Provide the [X, Y] coordinate of the cell's center where the given text is located.  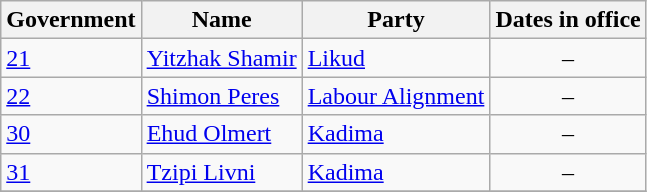
Likud [396, 58]
Party [396, 20]
Yitzhak Shamir [222, 58]
31 [71, 172]
Dates in office [568, 20]
Name [222, 20]
Labour Alignment [396, 96]
Shimon Peres [222, 96]
Tzipi Livni [222, 172]
21 [71, 58]
Government [71, 20]
Ehud Olmert [222, 134]
30 [71, 134]
22 [71, 96]
